Return the [x, y] coordinate for the center point of the cell that contains the specified text.  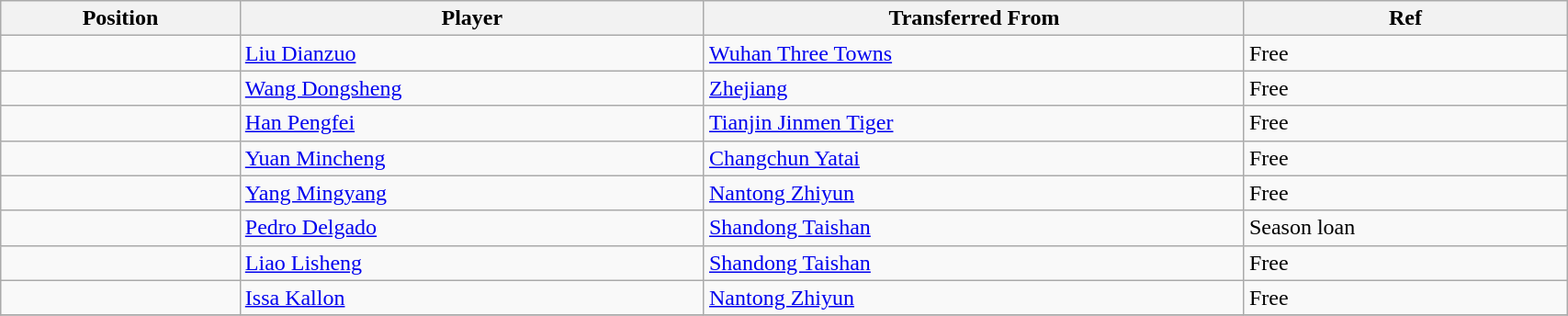
Zhejiang [974, 88]
Pedro Delgado [472, 228]
Wuhan Three Towns [974, 53]
Position [121, 18]
Yang Mingyang [472, 193]
Tianjin Jinmen Tiger [974, 123]
Yuan Mincheng [472, 158]
Han Pengfei [472, 123]
Changchun Yatai [974, 158]
Wang Dongsheng [472, 88]
Player [472, 18]
Transferred From [974, 18]
Season loan [1405, 228]
Issa Kallon [472, 298]
Ref [1405, 18]
Liu Dianzuo [472, 53]
Liao Lisheng [472, 263]
